Search for the cell housing the specified text and yield its [x, y] center coordinate. 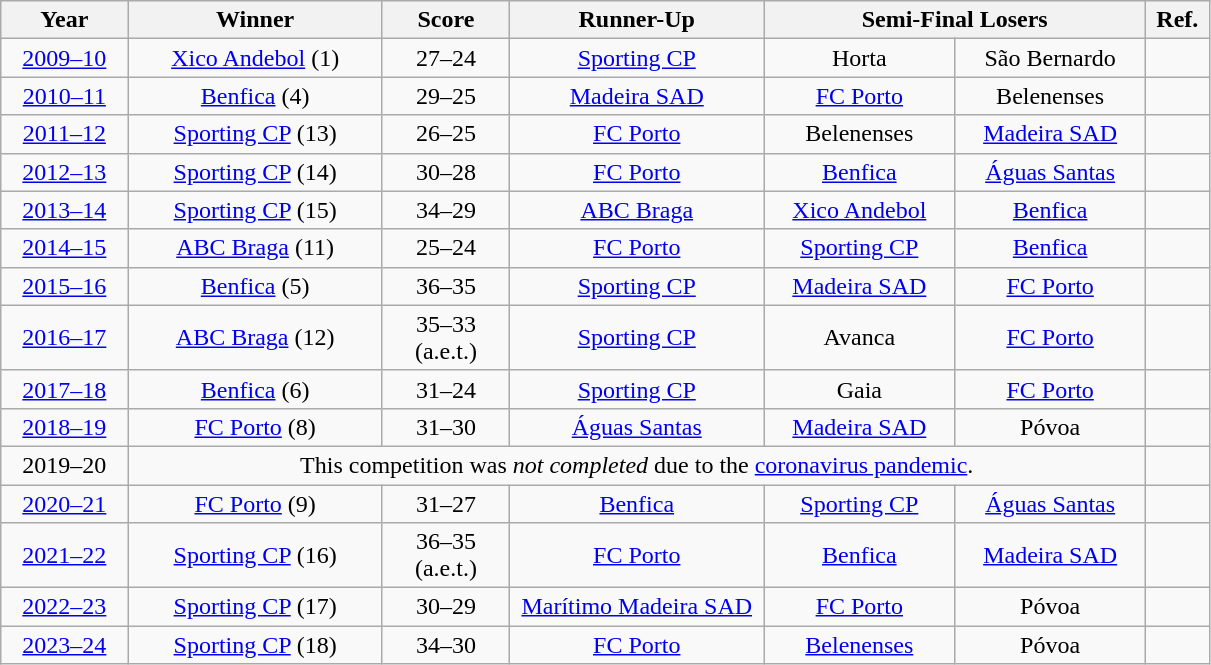
2021–22 [64, 556]
Runner-Up [637, 20]
ABC Braga [637, 210]
Sporting CP (18) [255, 645]
Semi-Final Losers [955, 20]
Sporting CP (14) [255, 172]
2016–17 [64, 338]
36–35 [446, 286]
FC Porto (8) [255, 427]
29–25 [446, 96]
Xico Andebol [860, 210]
2015–16 [64, 286]
Benfica (6) [255, 389]
31–24 [446, 389]
Score [446, 20]
36–35 (a.e.t.) [446, 556]
2023–24 [64, 645]
Winner [255, 20]
Xico Andebol (1) [255, 58]
São Bernardo [1050, 58]
2010–11 [64, 96]
34–30 [446, 645]
FC Porto (9) [255, 503]
This competition was not completed due to the coronavirus pandemic. [637, 465]
26–25 [446, 134]
2019–20 [64, 465]
Year [64, 20]
Horta [860, 58]
Sporting CP (13) [255, 134]
2014–15 [64, 248]
Benfica (5) [255, 286]
Avanca [860, 338]
27–24 [446, 58]
2011–12 [64, 134]
2022–23 [64, 607]
Benfica (4) [255, 96]
Sporting CP (17) [255, 607]
25–24 [446, 248]
Sporting CP (16) [255, 556]
2009–10 [64, 58]
31–27 [446, 503]
30–29 [446, 607]
2013–14 [64, 210]
35–33 (a.e.t.) [446, 338]
ABC Braga (12) [255, 338]
2012–13 [64, 172]
2020–21 [64, 503]
34–29 [446, 210]
2017–18 [64, 389]
Marítimo Madeira SAD [637, 607]
ABC Braga (11) [255, 248]
Ref. [1178, 20]
2018–19 [64, 427]
Gaia [860, 389]
31–30 [446, 427]
Sporting CP (15) [255, 210]
30–28 [446, 172]
